Find where the given text appears and provide that cell's center as (X, Y) coordinate. 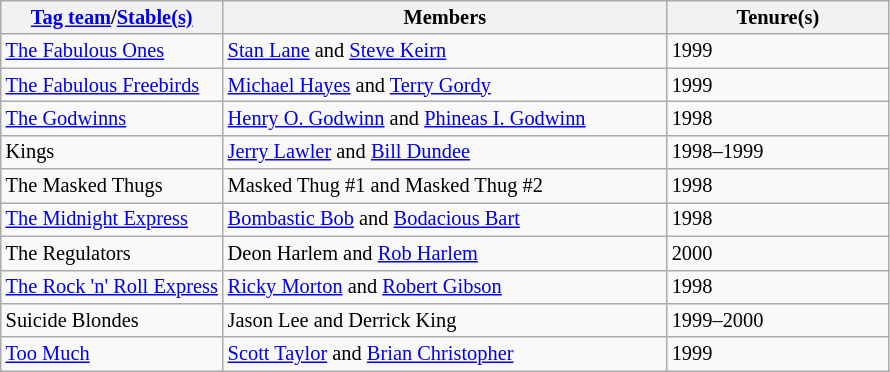
Suicide Blondes (112, 320)
Jerry Lawler and Bill Dundee (445, 152)
Michael Hayes and Terry Gordy (445, 85)
Members (445, 17)
Henry O. Godwinn and Phineas I. Godwinn (445, 118)
2000 (778, 253)
Too Much (112, 354)
Deon Harlem and Rob Harlem (445, 253)
Scott Taylor and Brian Christopher (445, 354)
Stan Lane and Steve Keirn (445, 51)
1999–2000 (778, 320)
Kings (112, 152)
The Regulators (112, 253)
Tag team/Stable(s) (112, 17)
Tenure(s) (778, 17)
The Godwinns (112, 118)
1998–1999 (778, 152)
The Rock 'n' Roll Express (112, 287)
The Midnight Express (112, 219)
Ricky Morton and Robert Gibson (445, 287)
The Fabulous Ones (112, 51)
Bombastic Bob and Bodacious Bart (445, 219)
Jason Lee and Derrick King (445, 320)
The Masked Thugs (112, 186)
The Fabulous Freebirds (112, 85)
Masked Thug #1 and Masked Thug #2 (445, 186)
